Locate the cell with the specified text and output its (x, y) center coordinate. 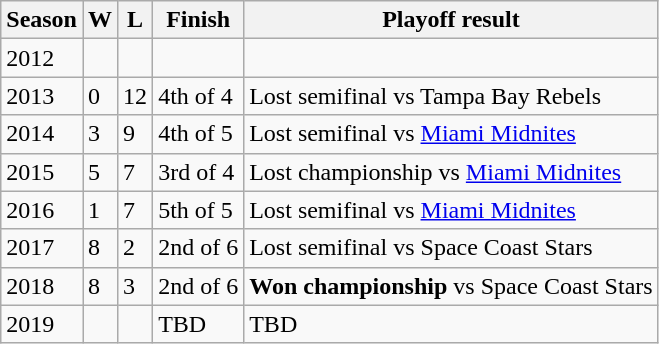
3rd of 4 (198, 172)
Playoff result (451, 20)
1 (100, 210)
Finish (198, 20)
Won championship vs Space Coast Stars (451, 286)
W (100, 20)
4th of 5 (198, 134)
12 (136, 96)
5th of 5 (198, 210)
2012 (42, 58)
0 (100, 96)
Lost championship vs Miami Midnites (451, 172)
2015 (42, 172)
2014 (42, 134)
Lost semifinal vs Tampa Bay Rebels (451, 96)
2016 (42, 210)
2013 (42, 96)
2017 (42, 248)
4th of 4 (198, 96)
5 (100, 172)
2019 (42, 324)
9 (136, 134)
2018 (42, 286)
2 (136, 248)
L (136, 20)
Lost semifinal vs Space Coast Stars (451, 248)
Season (42, 20)
